Provide the (X, Y) coordinate of the cell's center where the given text is located.  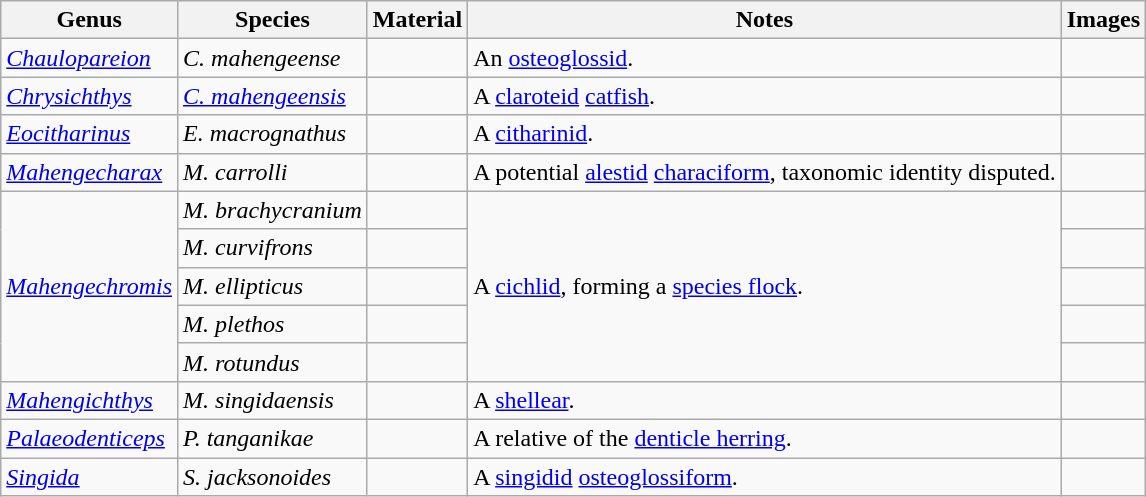
Singida (90, 477)
Species (273, 20)
Mahengecharax (90, 172)
C. mahengeensis (273, 96)
M. carrolli (273, 172)
A cichlid, forming a species flock. (765, 286)
A claroteid catfish. (765, 96)
Genus (90, 20)
A shellear. (765, 400)
Mahengechromis (90, 286)
M. plethos (273, 324)
Chaulopareion (90, 58)
A singidid osteoglossiform. (765, 477)
M. rotundus (273, 362)
Material (417, 20)
An osteoglossid. (765, 58)
A relative of the denticle herring. (765, 438)
Eocitharinus (90, 134)
Images (1103, 20)
M. singidaensis (273, 400)
M. curvifrons (273, 248)
S. jacksonoides (273, 477)
A potential alestid characiform, taxonomic identity disputed. (765, 172)
A citharinid. (765, 134)
Mahengichthys (90, 400)
M. ellipticus (273, 286)
Chrysichthys (90, 96)
Notes (765, 20)
M. brachycranium (273, 210)
Palaeodenticeps (90, 438)
E. macrognathus (273, 134)
P. tanganikae (273, 438)
C. mahengeense (273, 58)
